Determine the [X, Y] coordinate at the center of the cell enclosing the given text.  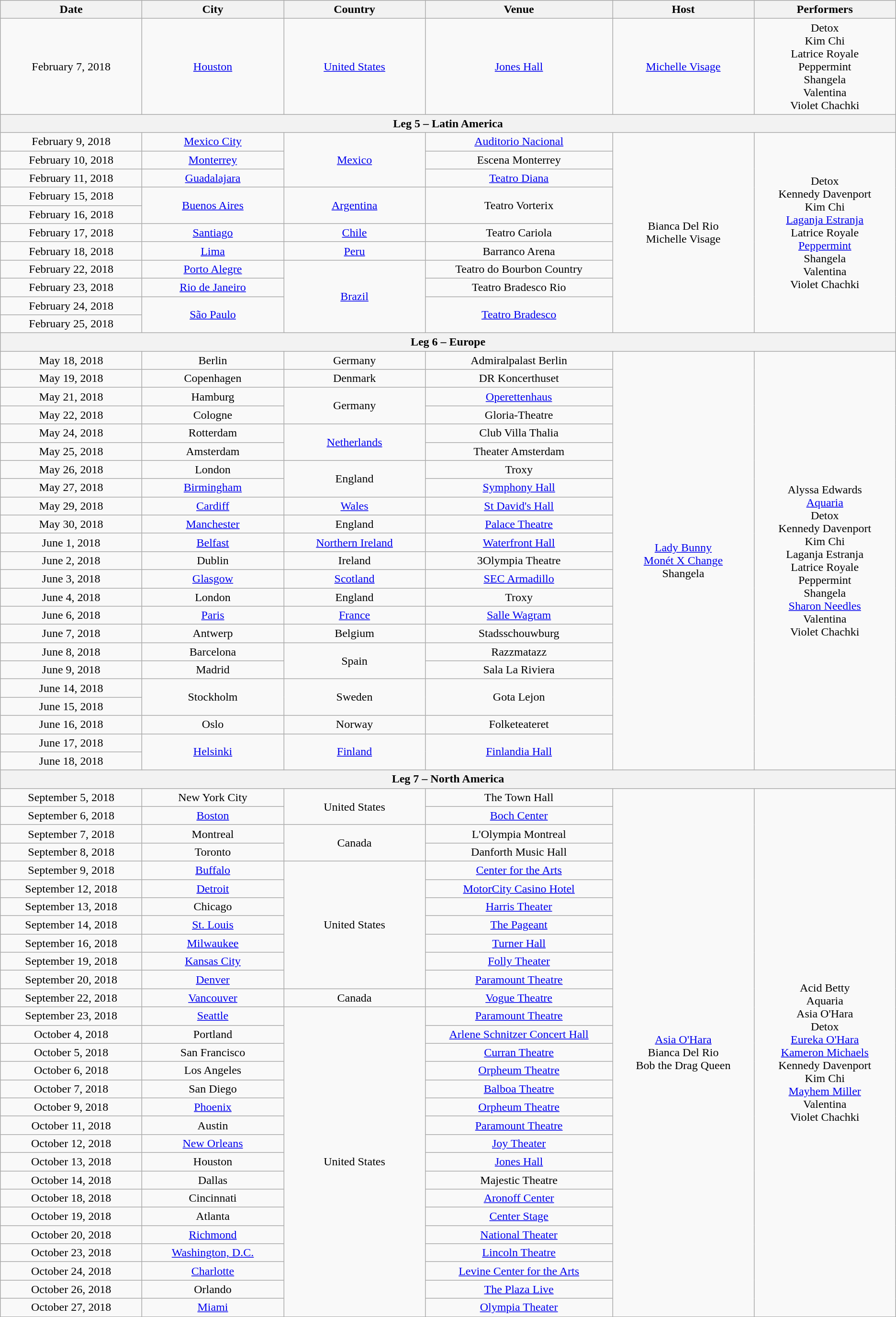
Folketeateret [519, 725]
Vancouver [213, 998]
Santiago [213, 233]
June 1, 2018 [71, 542]
May 19, 2018 [71, 379]
Buffalo [213, 870]
Miami [213, 1307]
Finland [355, 752]
Orlando [213, 1289]
Porto Alegre [213, 269]
February 22, 2018 [71, 269]
Teatro Cariola [519, 233]
October 11, 2018 [71, 1125]
October 27, 2018 [71, 1307]
Belfast [213, 542]
Center Stage [519, 1217]
June 4, 2018 [71, 597]
Guadalajara [213, 178]
Kansas City [213, 961]
May 24, 2018 [71, 433]
The Pageant [519, 925]
Austin [213, 1125]
September 20, 2018 [71, 980]
October 19, 2018 [71, 1217]
Barranco Arena [519, 251]
Boston [213, 815]
October 20, 2018 [71, 1235]
October 14, 2018 [71, 1180]
Palace Theatre [519, 524]
May 22, 2018 [71, 415]
February 23, 2018 [71, 287]
Helsinki [213, 752]
Salle Wagram [519, 615]
October 23, 2018 [71, 1253]
SEC Armadillo [519, 579]
Gota Lejon [519, 697]
September 22, 2018 [71, 998]
February 15, 2018 [71, 196]
Oslo [213, 725]
Manchester [213, 524]
Brazil [355, 296]
May 30, 2018 [71, 524]
Norway [355, 725]
Leg 6 – Europe [448, 342]
L'Olympia Montreal [519, 834]
October 12, 2018 [71, 1143]
May 25, 2018 [71, 451]
Glasgow [213, 579]
Dallas [213, 1180]
Northern Ireland [355, 542]
Teatro Diana [519, 178]
Milwaukee [213, 943]
Date [71, 10]
Washington, D.C. [213, 1253]
Dublin [213, 560]
Folly Theater [519, 961]
Teatro Bradesco [519, 315]
Los Angeles [213, 1071]
June 9, 2018 [71, 670]
Belgium [355, 634]
Symphony Hall [519, 488]
DetoxKennedy DavenportKim ChiLaganja EstranjaLatrice RoyalePeppermintShangelaValentinaViolet Chachki [825, 233]
Denmark [355, 379]
September 9, 2018 [71, 870]
3Olympia Theatre [519, 560]
May 27, 2018 [71, 488]
Phoenix [213, 1107]
Club Villa Thalia [519, 433]
Operettenhaus [519, 397]
Razzmatazz [519, 652]
February 25, 2018 [71, 324]
October 7, 2018 [71, 1089]
Montreal [213, 834]
June 16, 2018 [71, 725]
Hamburg [213, 397]
Detroit [213, 889]
New York City [213, 797]
Arlene Schnitzer Concert Hall [519, 1034]
Leg 7 – North America [448, 779]
France [355, 615]
Danforth Music Hall [519, 852]
City [213, 10]
Berlin [213, 360]
September 7, 2018 [71, 834]
June 17, 2018 [71, 743]
February 11, 2018 [71, 178]
October 4, 2018 [71, 1034]
October 18, 2018 [71, 1198]
Admiralpalast Berlin [519, 360]
Auditorio Nacional [519, 142]
Lady BunnyMonét X ChangeShangela [683, 561]
Sweden [355, 697]
Monterrey [213, 160]
Amsterdam [213, 451]
Sala La Riviera [519, 670]
June 18, 2018 [71, 761]
June 2, 2018 [71, 560]
October 13, 2018 [71, 1161]
Waterfront Hall [519, 542]
February 18, 2018 [71, 251]
Barcelona [213, 652]
June 7, 2018 [71, 634]
Richmond [213, 1235]
Performers [825, 10]
Escena Monterrey [519, 160]
May 21, 2018 [71, 397]
September 19, 2018 [71, 961]
Atlanta [213, 1217]
San Diego [213, 1089]
September 12, 2018 [71, 889]
Cincinnati [213, 1198]
Spain [355, 661]
Bianca Del RioMichelle Visage [683, 233]
Rotterdam [213, 433]
Joy Theater [519, 1143]
Charlotte [213, 1271]
June 3, 2018 [71, 579]
Majestic Theatre [519, 1180]
October 24, 2018 [71, 1271]
St David's Hall [519, 506]
Seattle [213, 1016]
Buenos Aires [213, 205]
Teatro Bradesco Rio [519, 287]
October 26, 2018 [71, 1289]
São Paulo [213, 315]
Host [683, 10]
February 7, 2018 [71, 67]
Peru [355, 251]
Stadsschouwburg [519, 634]
Birmingham [213, 488]
Lima [213, 251]
Toronto [213, 852]
Center for the Arts [519, 870]
February 17, 2018 [71, 233]
Acid BettyAquariaAsia O'HaraDetoxEureka O'HaraKameron MichaelsKennedy DavenportKim ChiMayhem MillerValentinaViolet Chachki [825, 1052]
Ireland [355, 560]
The Town Hall [519, 797]
February 9, 2018 [71, 142]
MotorCity Casino Hotel [519, 889]
Mexico City [213, 142]
September 6, 2018 [71, 815]
Gloria-Theatre [519, 415]
Aronoff Center [519, 1198]
September 23, 2018 [71, 1016]
Leg 5 – Latin America [448, 123]
Turner Hall [519, 943]
New Orleans [213, 1143]
September 8, 2018 [71, 852]
Boch Center [519, 815]
February 16, 2018 [71, 214]
Wales [355, 506]
Antwerp [213, 634]
Finlandia Hall [519, 752]
Harris Theater [519, 907]
June 14, 2018 [71, 688]
Venue [519, 10]
September 13, 2018 [71, 907]
October 9, 2018 [71, 1107]
Cardiff [213, 506]
Chile [355, 233]
Theater Amsterdam [519, 451]
June 6, 2018 [71, 615]
Chicago [213, 907]
May 18, 2018 [71, 360]
Balboa Theatre [519, 1089]
September 5, 2018 [71, 797]
June 15, 2018 [71, 706]
The Plaza Live [519, 1289]
Country [355, 10]
National Theater [519, 1235]
Scotland [355, 579]
June 8, 2018 [71, 652]
DR Koncerthuset [519, 379]
Lincoln Theatre [519, 1253]
May 26, 2018 [71, 469]
Michelle Visage [683, 67]
Alyssa EdwardsAquariaDetoxKennedy DavenportKim ChiLaganja EstranjaLatrice RoyalePeppermintShangelaSharon NeedlesValentinaViolet Chachki [825, 561]
DetoxKim ChiLatrice RoyalePeppermintShangelaValentinaViolet Chachki [825, 67]
Asia O'HaraBianca Del RioBob the Drag Queen [683, 1052]
Stockholm [213, 697]
September 16, 2018 [71, 943]
Paris [213, 615]
February 10, 2018 [71, 160]
Curran Theatre [519, 1052]
Denver [213, 980]
October 5, 2018 [71, 1052]
San Francisco [213, 1052]
Mexico [355, 160]
Vogue Theatre [519, 998]
Netherlands [355, 442]
Rio de Janeiro [213, 287]
Teatro Vorterix [519, 205]
Levine Center for the Arts [519, 1271]
October 6, 2018 [71, 1071]
St. Louis [213, 925]
Madrid [213, 670]
May 29, 2018 [71, 506]
Olympia Theater [519, 1307]
Portland [213, 1034]
February 24, 2018 [71, 306]
Teatro do Bourbon Country [519, 269]
Cologne [213, 415]
Argentina [355, 205]
Copenhagen [213, 379]
September 14, 2018 [71, 925]
